Capture the cell that displays the provided text and extract its [x, y] central coordinate. 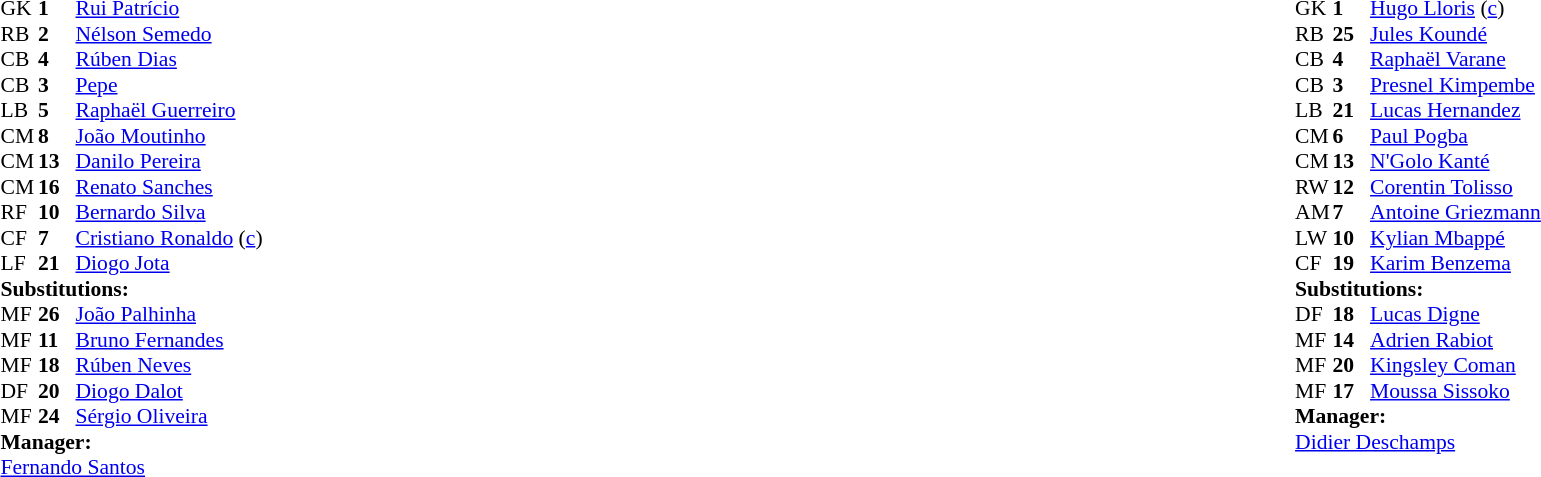
Lucas Digne [1456, 315]
Presnel Kimpembe [1456, 85]
19 [1352, 263]
25 [1352, 34]
Bernardo Silva [170, 213]
Renato Sanches [170, 187]
Pepe [170, 85]
Moussa Sissoko [1456, 391]
LF [19, 263]
12 [1352, 187]
Cristiano Ronaldo (c) [170, 238]
Kylian Mbappé [1456, 238]
17 [1352, 391]
Bruno Fernandes [170, 340]
Raphaël Guerreiro [170, 111]
RF [19, 213]
Sérgio Oliveira [170, 417]
Antoine Griezmann [1456, 213]
João Moutinho [170, 136]
24 [57, 417]
6 [1352, 136]
Adrien Rabiot [1456, 340]
Rúben Dias [170, 59]
Lucas Hernandez [1456, 111]
João Palhinha [170, 315]
Diogo Jota [170, 263]
N'Golo Kanté [1456, 161]
5 [57, 111]
RW [1314, 187]
Kingsley Coman [1456, 365]
Rúben Neves [170, 365]
Karim Benzema [1456, 263]
AM [1314, 213]
Nélson Semedo [170, 34]
14 [1352, 340]
Raphaël Varane [1456, 59]
Jules Koundé [1456, 34]
11 [57, 340]
26 [57, 315]
Diogo Dalot [170, 391]
16 [57, 187]
2 [57, 34]
Corentin Tolisso [1456, 187]
Paul Pogba [1456, 136]
LW [1314, 238]
Didier Deschamps [1418, 442]
Danilo Pereira [170, 161]
8 [57, 136]
